From the cell containing the given text, extract its center point as [X, Y] coordinate. 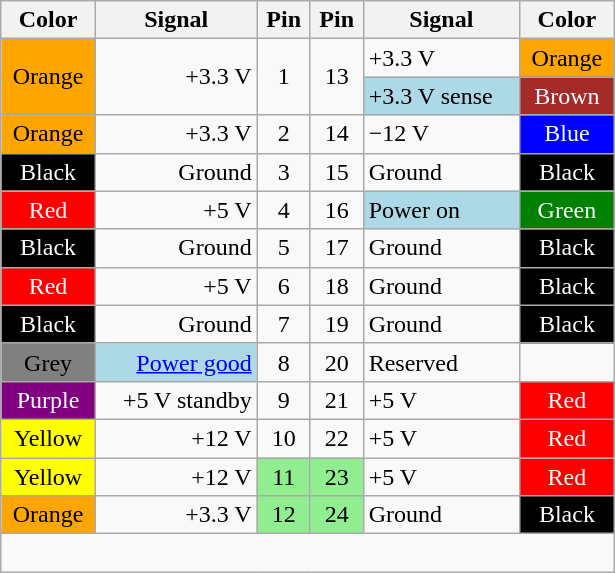
18 [336, 286]
Blue [568, 134]
Power good [176, 362]
Green [568, 210]
24 [336, 515]
10 [284, 438]
5 [284, 248]
7 [284, 324]
23 [336, 477]
1 [284, 77]
13 [336, 77]
14 [336, 134]
11 [284, 477]
12 [284, 515]
20 [336, 362]
19 [336, 324]
Grey [48, 362]
21 [336, 400]
9 [284, 400]
16 [336, 210]
6 [284, 286]
3 [284, 172]
+3.3 V sense [441, 96]
22 [336, 438]
+5 V standby [176, 400]
4 [284, 210]
17 [336, 248]
Purple [48, 400]
−12 V [441, 134]
2 [284, 134]
15 [336, 172]
Reserved [441, 362]
8 [284, 362]
Brown [568, 96]
Power on [441, 210]
